Pinpoint the cell where the given text exists, returning its (X, Y) midpoint coordinate. 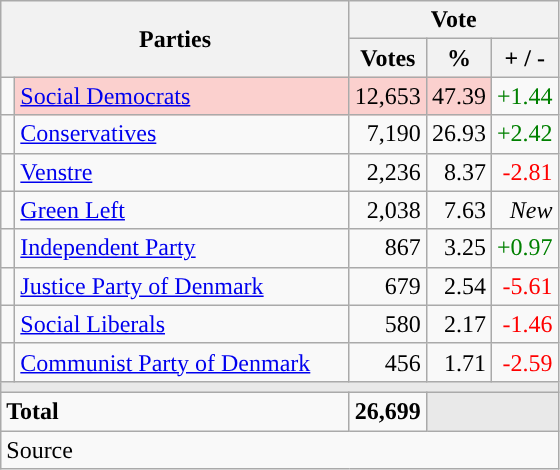
2.17 (458, 324)
New (524, 210)
Green Left (182, 210)
1.71 (458, 362)
3.25 (458, 248)
+ / - (524, 58)
2.54 (458, 286)
Conservatives (182, 134)
-2.59 (524, 362)
Social Liberals (182, 324)
Independent Party (182, 248)
Vote (454, 20)
7.63 (458, 210)
Venstre (182, 172)
26.93 (458, 134)
+0.97 (524, 248)
2,236 (388, 172)
47.39 (458, 96)
% (458, 58)
12,653 (388, 96)
Social Democrats (182, 96)
-5.61 (524, 286)
+2.42 (524, 134)
867 (388, 248)
8.37 (458, 172)
-2.81 (524, 172)
456 (388, 362)
-1.46 (524, 324)
Communist Party of Denmark (182, 362)
26,699 (388, 411)
679 (388, 286)
Justice Party of Denmark (182, 286)
2,038 (388, 210)
Total (176, 411)
7,190 (388, 134)
Votes (388, 58)
580 (388, 324)
+1.44 (524, 96)
Source (280, 449)
Parties (176, 39)
